Capture the cell that displays the provided text and extract its [X, Y] central coordinate. 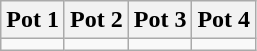
Pot 2 [96, 20]
Pot 1 [33, 20]
Pot 4 [224, 20]
Pot 3 [160, 20]
